Identify which cell holds the provided text, then report its (X, Y) central coordinate. 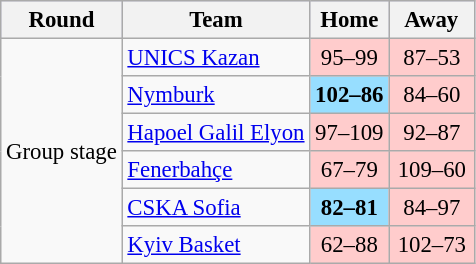
97–109 (350, 133)
102–73 (432, 245)
102–86 (350, 95)
UNICS Kazan (216, 58)
84–60 (432, 95)
92–87 (432, 133)
Team (216, 20)
109–60 (432, 170)
82–81 (350, 208)
Nymburk (216, 95)
62–88 (350, 245)
Hapoel Galil Elyon (216, 133)
Home (350, 20)
Away (432, 20)
95–99 (350, 58)
Round (62, 20)
87–53 (432, 58)
67–79 (350, 170)
Kyiv Basket (216, 245)
84–97 (432, 208)
CSKA Sofia (216, 208)
Fenerbahçe (216, 170)
